Scan for the cell matching the given text and deliver its (X, Y) coordinate at center. 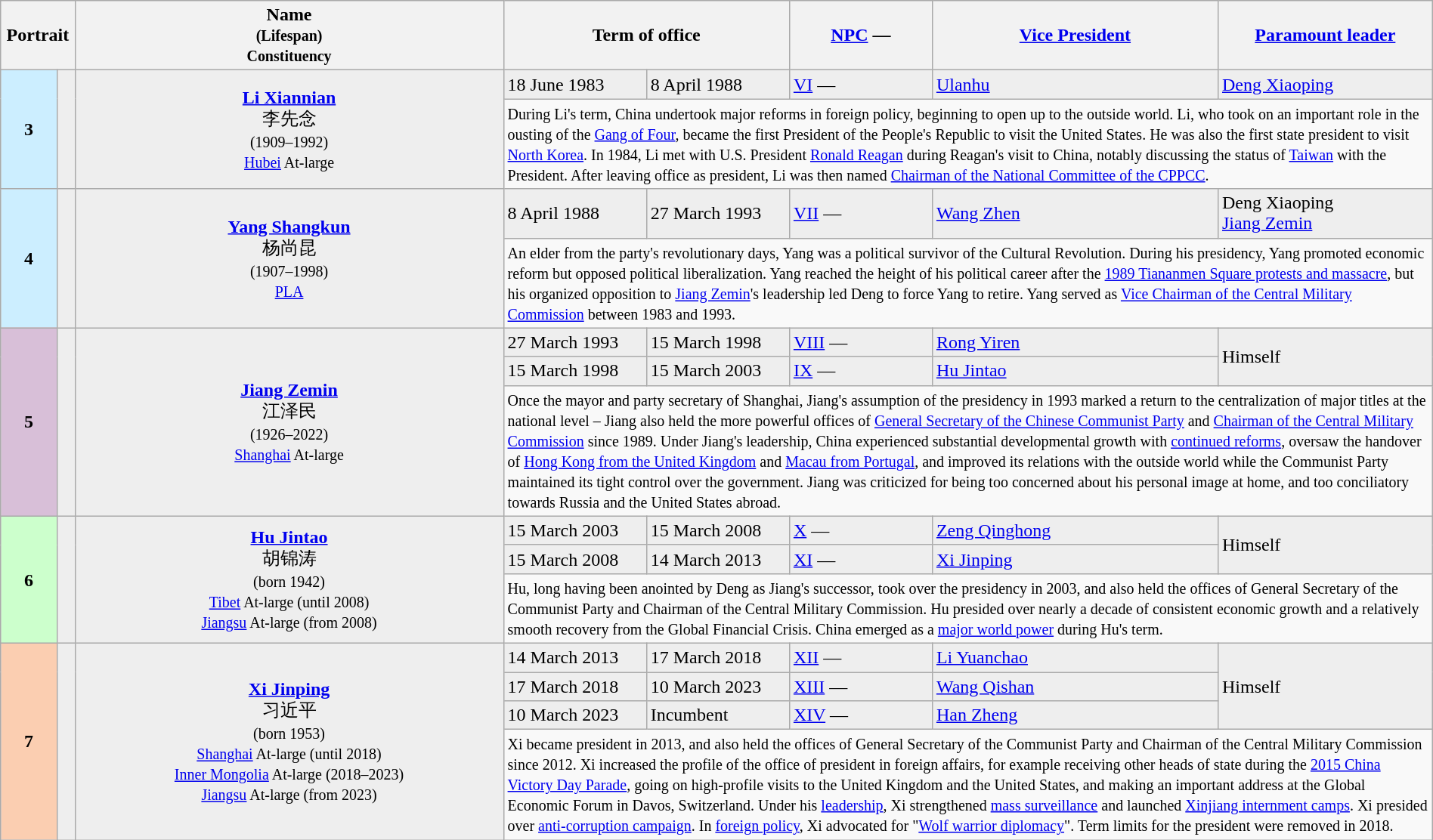
Vice President (1075, 36)
Yang Shangkun杨尚昆(1907–1998)PLA (289, 258)
Rong Yiren (1075, 342)
Incumbent (718, 715)
Deng XiaopingJiang Zemin (1325, 213)
6 (29, 579)
3 (29, 130)
Ulanhu (1075, 85)
XII — (860, 657)
18 June 1983 (574, 85)
Deng Xiaoping (1325, 85)
5 (29, 422)
IX — (860, 371)
Hu Jintao (1075, 371)
XI — (860, 559)
Portrait (38, 36)
NPC — (860, 36)
VI — (860, 85)
Xi Jinping习近平(born 1953)Shanghai At-large (until 2018)Inner Mongolia At-large (2018–2023)Jiangsu At-large (from 2023) (289, 741)
Zeng Qinghong (1075, 530)
Xi Jinping (1075, 559)
Jiang Zemin江泽民(1926–2022)Shanghai At-large (289, 422)
Han Zheng (1075, 715)
X — (860, 530)
Hu Jintao胡锦涛(born 1942)Tibet At-large (until 2008)Jiangsu At-large (from 2008) (289, 579)
VIII — (860, 342)
XIV — (860, 715)
Li Xiannian李先念(1909–1992)Hubei At-large (289, 130)
Term of office (646, 36)
Li Yuanchao (1075, 657)
Wang Qishan (1075, 687)
XIII — (860, 687)
Paramount leader (1325, 36)
Name(Lifespan)Constituency (289, 36)
4 (29, 258)
Wang Zhen (1075, 213)
7 (29, 741)
VII — (860, 213)
